From the cell containing the given text, extract its center point as [x, y] coordinate. 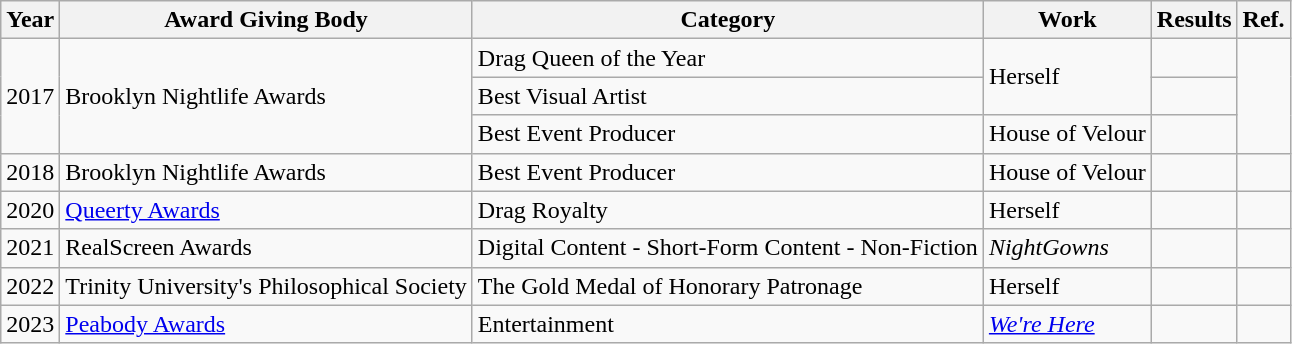
Category [728, 20]
Award Giving Body [266, 20]
Peabody Awards [266, 324]
2017 [30, 96]
Drag Royalty [728, 210]
2023 [30, 324]
Year [30, 20]
Queerty Awards [266, 210]
RealScreen Awards [266, 248]
Best Visual Artist [728, 96]
NightGowns [1067, 248]
Digital Content - Short-Form Content - Non-Fiction [728, 248]
Trinity University's Philosophical Society [266, 286]
2021 [30, 248]
2018 [30, 172]
The Gold Medal of Honorary Patronage [728, 286]
Work [1067, 20]
2020 [30, 210]
Drag Queen of the Year [728, 58]
We're Here [1067, 324]
Ref. [1264, 20]
Results [1194, 20]
Entertainment [728, 324]
2022 [30, 286]
